Return [X, Y] of the center of cell containing provided text 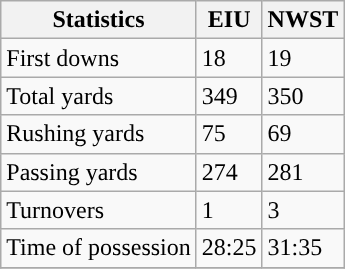
Turnovers [99, 210]
EIU [229, 20]
NWST [303, 20]
Total yards [99, 96]
Rushing yards [99, 134]
18 [229, 58]
19 [303, 58]
Passing yards [99, 172]
Statistics [99, 20]
31:35 [303, 248]
75 [229, 134]
Time of possession [99, 248]
1 [229, 210]
350 [303, 96]
274 [229, 172]
349 [229, 96]
First downs [99, 58]
28:25 [229, 248]
3 [303, 210]
69 [303, 134]
281 [303, 172]
